Scan for the cell matching the given text and deliver its (X, Y) coordinate at center. 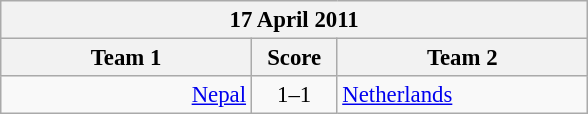
17 April 2011 (294, 20)
Score (294, 58)
1–1 (294, 95)
Team 2 (462, 58)
Netherlands (462, 95)
Team 1 (126, 58)
Nepal (126, 95)
